Pinpoint the cell where the given text exists, returning its [x, y] midpoint coordinate. 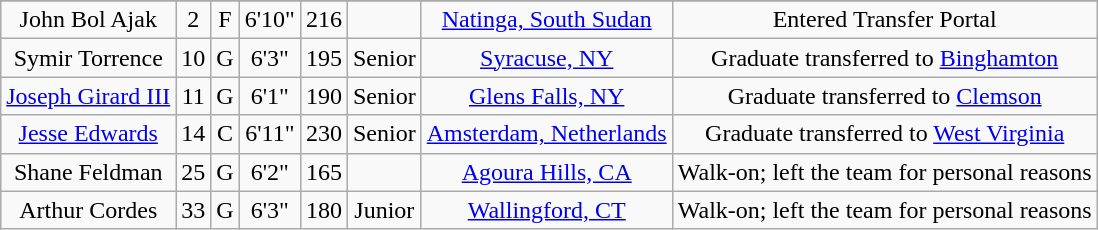
Glens Falls, NY [546, 96]
Natinga, South Sudan [546, 20]
Wallingford, CT [546, 210]
6'2" [270, 172]
John Bol Ajak [88, 20]
Entered Transfer Portal [884, 20]
Agoura Hills, CA [546, 172]
Syracuse, NY [546, 58]
Amsterdam, Netherlands [546, 134]
165 [324, 172]
Graduate transferred to Clemson [884, 96]
195 [324, 58]
Graduate transferred to Binghamton [884, 58]
Junior [384, 210]
11 [194, 96]
6'10" [270, 20]
Jesse Edwards [88, 134]
25 [194, 172]
33 [194, 210]
14 [194, 134]
180 [324, 210]
Graduate transferred to West Virginia [884, 134]
C [225, 134]
190 [324, 96]
Symir Torrence [88, 58]
Shane Feldman [88, 172]
F [225, 20]
216 [324, 20]
2 [194, 20]
6'11" [270, 134]
230 [324, 134]
Arthur Cordes [88, 210]
6'1" [270, 96]
Joseph Girard III [88, 96]
10 [194, 58]
